Detect which cell encompasses the target text, then output its [X, Y] center coordinate. 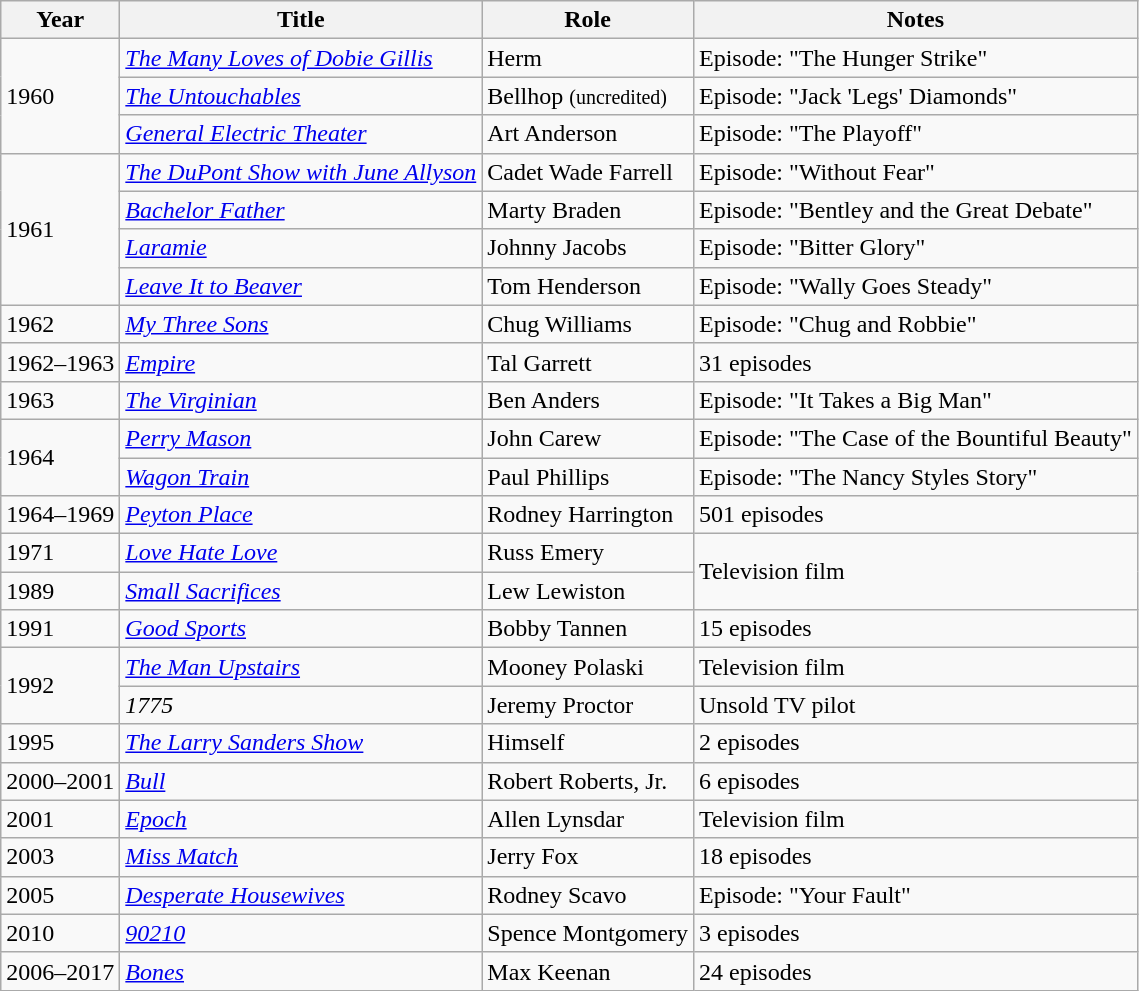
Rodney Harrington [588, 515]
Rodney Scavo [588, 895]
31 episodes [915, 362]
1775 [301, 705]
1971 [60, 553]
3 episodes [915, 933]
Tal Garrett [588, 362]
The DuPont Show with June Allyson [301, 172]
90210 [301, 933]
Year [60, 20]
1962–1963 [60, 362]
2000–2001 [60, 781]
Herm [588, 58]
Episode: "Without Fear" [915, 172]
John Carew [588, 438]
1962 [60, 324]
Small Sacrifices [301, 591]
Good Sports [301, 629]
18 episodes [915, 857]
1961 [60, 229]
Himself [588, 743]
Empire [301, 362]
1963 [60, 400]
Art Anderson [588, 134]
2001 [60, 819]
General Electric Theater [301, 134]
The Many Loves of Dobie Gillis [301, 58]
Wagon Train [301, 477]
2006–2017 [60, 971]
2005 [60, 895]
6 episodes [915, 781]
Notes [915, 20]
Robert Roberts, Jr. [588, 781]
Paul Phillips [588, 477]
2010 [60, 933]
Unsold TV pilot [915, 705]
1964–1969 [60, 515]
My Three Sons [301, 324]
Max Keenan [588, 971]
Bachelor Father [301, 210]
Peyton Place [301, 515]
Chug Williams [588, 324]
Bull [301, 781]
Episode: "Chug and Robbie" [915, 324]
Episode: "Bentley and the Great Debate" [915, 210]
1995 [60, 743]
Episode: "The Case of the Bountiful Beauty" [915, 438]
The Untouchables [301, 96]
1991 [60, 629]
Russ Emery [588, 553]
Lew Lewiston [588, 591]
Leave It to Beaver [301, 286]
Episode: "The Nancy Styles Story" [915, 477]
Mooney Polaski [588, 667]
Episode: "The Hunger Strike" [915, 58]
501 episodes [915, 515]
Jeremy Proctor [588, 705]
24 episodes [915, 971]
Bones [301, 971]
1964 [60, 457]
Episode: "Jack 'Legs' Diamonds" [915, 96]
Laramie [301, 248]
Episode: "Your Fault" [915, 895]
Episode: "Wally Goes Steady" [915, 286]
Spence Montgomery [588, 933]
Episode: "Bitter Glory" [915, 248]
Jerry Fox [588, 857]
The Man Upstairs [301, 667]
Bellhop (uncredited) [588, 96]
1992 [60, 686]
2003 [60, 857]
Marty Braden [588, 210]
Cadet Wade Farrell [588, 172]
Miss Match [301, 857]
Epoch [301, 819]
1960 [60, 96]
The Larry Sanders Show [301, 743]
1989 [60, 591]
Episode: "The Playoff" [915, 134]
Tom Henderson [588, 286]
2 episodes [915, 743]
Ben Anders [588, 400]
Title [301, 20]
Role [588, 20]
The Virginian [301, 400]
Episode: "It Takes a Big Man" [915, 400]
Allen Lynsdar [588, 819]
15 episodes [915, 629]
Johnny Jacobs [588, 248]
Perry Mason [301, 438]
Love Hate Love [301, 553]
Bobby Tannen [588, 629]
Desperate Housewives [301, 895]
